Locate the cell with the specified text and output its [x, y] center coordinate. 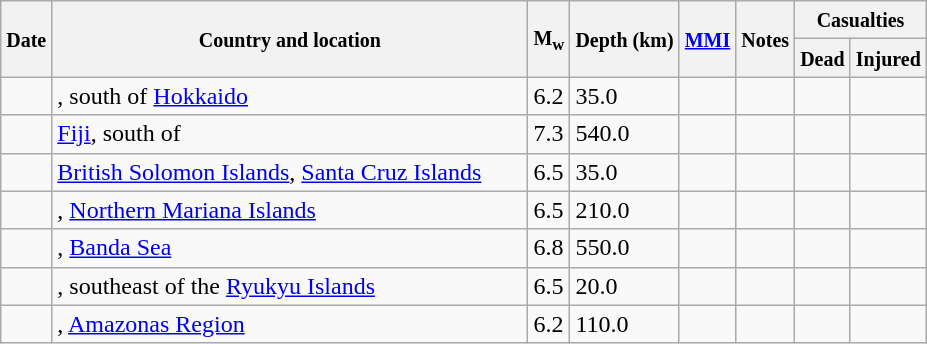
Notes [766, 39]
, southeast of the Ryukyu Islands [290, 286]
, Banda Sea [290, 248]
20.0 [624, 286]
, south of Hokkaido [290, 96]
Dead [823, 58]
MMI [708, 39]
7.3 [549, 134]
110.0 [624, 324]
Depth (km) [624, 39]
550.0 [624, 248]
, Northern Mariana Islands [290, 210]
Fiji, south of [290, 134]
Date [26, 39]
, Amazonas Region [290, 324]
6.8 [549, 248]
210.0 [624, 210]
Injured [888, 58]
British Solomon Islands, Santa Cruz Islands [290, 172]
Mw [549, 39]
540.0 [624, 134]
Country and location [290, 39]
Casualties [861, 20]
